Capture the cell that displays the provided text and extract its [x, y] central coordinate. 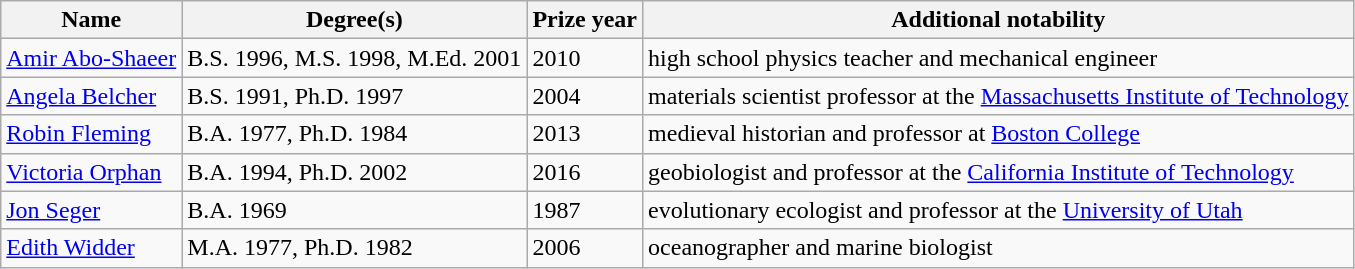
Additional notability [998, 20]
2004 [585, 96]
2016 [585, 172]
Name [92, 20]
Jon Seger [92, 210]
B.S. 1991, Ph.D. 1997 [354, 96]
Angela Belcher [92, 96]
1987 [585, 210]
M.A. 1977, Ph.D. 1982 [354, 248]
Amir Abo-Shaeer [92, 58]
geobiologist and professor at the California Institute of Technology [998, 172]
evolutionary ecologist and professor at the University of Utah [998, 210]
Victoria Orphan [92, 172]
B.A. 1969 [354, 210]
Prize year [585, 20]
Degree(s) [354, 20]
Edith Widder [92, 248]
2010 [585, 58]
high school physics teacher and mechanical engineer [998, 58]
2006 [585, 248]
oceanographer and marine biologist [998, 248]
materials scientist professor at the Massachusetts Institute of Technology [998, 96]
B.S. 1996, M.S. 1998, M.Ed. 2001 [354, 58]
2013 [585, 134]
Robin Fleming [92, 134]
medieval historian and professor at Boston College [998, 134]
B.A. 1977, Ph.D. 1984 [354, 134]
B.A. 1994, Ph.D. 2002 [354, 172]
